From the cell containing the given text, extract its center point as (x, y) coordinate. 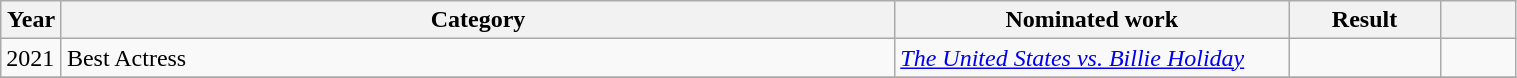
Category (478, 20)
Year (32, 20)
2021 (32, 58)
Best Actress (478, 58)
Result (1365, 20)
The United States vs. Billie Holiday (1092, 58)
Nominated work (1092, 20)
